Return the [X, Y] coordinate for the center point of the cell that contains the specified text.  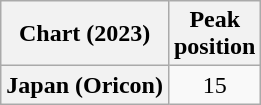
15 [214, 85]
Chart (2023) [85, 34]
Peakposition [214, 34]
Japan (Oricon) [85, 85]
